Search for the cell housing the specified text and yield its (X, Y) center coordinate. 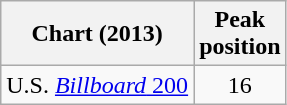
16 (240, 85)
Chart (2013) (98, 34)
U.S. Billboard 200 (98, 85)
Peakposition (240, 34)
